From the cell containing the given text, extract its center point as [x, y] coordinate. 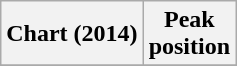
Chart (2014) [72, 34]
Peakposition [189, 34]
